Find where the given text appears and provide that cell's center as (x, y) coordinate. 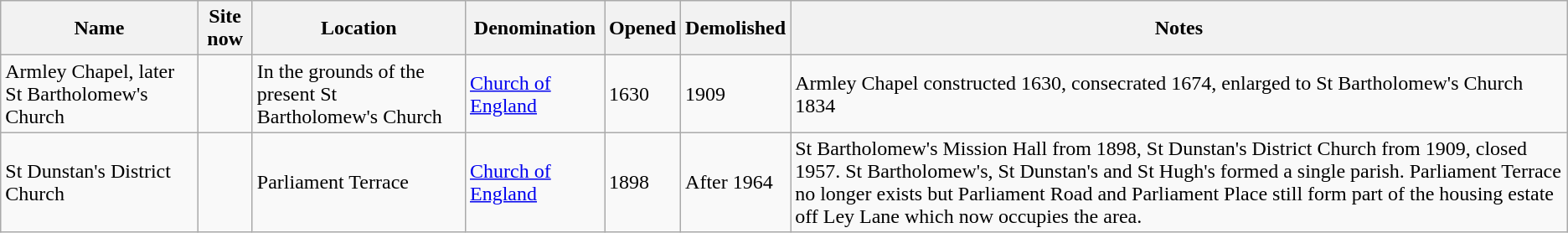
1630 (643, 94)
Parliament Terrace (358, 183)
Denomination (534, 28)
Armley Chapel, later St Bartholomew's Church (99, 94)
Armley Chapel constructed 1630, consecrated 1674, enlarged to St Bartholomew's Church 1834 (1179, 94)
After 1964 (735, 183)
In the grounds of the present St Bartholomew's Church (358, 94)
Name (99, 28)
St Dunstan's District Church (99, 183)
Demolished (735, 28)
Location (358, 28)
1898 (643, 183)
Opened (643, 28)
Notes (1179, 28)
Site now (224, 28)
1909 (735, 94)
